Pinpoint the cell where the given text exists, returning its (X, Y) midpoint coordinate. 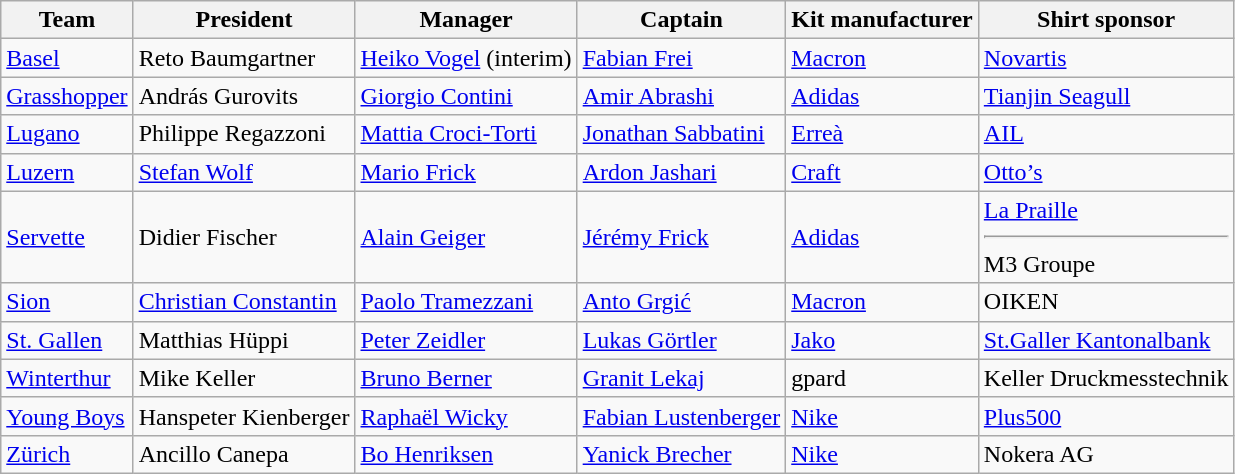
Matthias Hüppi (244, 340)
András Gurovits (244, 96)
Sion (67, 302)
Heiko Vogel (interim) (466, 58)
Luzern (67, 172)
Giorgio Contini (466, 96)
St.Galler Kantonalbank (1106, 340)
Peter Zeidler (466, 340)
Plus500 (1106, 416)
Ancillo Canepa (244, 454)
Craft (882, 172)
AIL (1106, 134)
Bo Henriksen (466, 454)
Jako (882, 340)
Nokera AG (1106, 454)
Raphaël Wicky (466, 416)
St. Gallen (67, 340)
Lugano (67, 134)
Grasshopper (67, 96)
Stefan Wolf (244, 172)
Jonathan Sabbatini (682, 134)
Captain (682, 20)
Yanick Brecher (682, 454)
Servette (67, 237)
Otto’s (1106, 172)
Amir Abrashi (682, 96)
Didier Fischer (244, 237)
Christian Constantin (244, 302)
Zürich (67, 454)
Basel (67, 58)
Fabian Frei (682, 58)
Reto Baumgartner (244, 58)
Tianjin Seagull (1106, 96)
Novartis (1106, 58)
Paolo Tramezzani (466, 302)
Winterthur (67, 378)
Jérémy Frick (682, 237)
La PrailleM3 Groupe (1106, 237)
Team (67, 20)
Fabian Lustenberger (682, 416)
Mattia Croci-Torti (466, 134)
Kit manufacturer (882, 20)
Keller Druckmesstechnik (1106, 378)
Manager (466, 20)
Lukas Görtler (682, 340)
Philippe Regazzoni (244, 134)
gpard (882, 378)
Erreà (882, 134)
Granit Lekaj (682, 378)
Young Boys (67, 416)
Hanspeter Kienberger (244, 416)
OIKEN (1106, 302)
Shirt sponsor (1106, 20)
Anto Grgić (682, 302)
Bruno Berner (466, 378)
President (244, 20)
Mike Keller (244, 378)
Ardon Jashari (682, 172)
Alain Geiger (466, 237)
Mario Frick (466, 172)
